Pinpoint the cell where the given text exists, returning its [X, Y] midpoint coordinate. 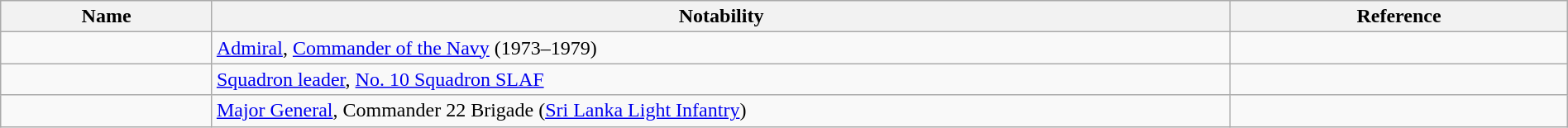
Admiral, Commander of the Navy (1973–1979) [721, 48]
Major General, Commander 22 Brigade (Sri Lanka Light Infantry) [721, 111]
Name [107, 17]
Reference [1399, 17]
Squadron leader, No. 10 Squadron SLAF [721, 79]
Notability [721, 17]
